Capture the cell that displays the provided text and extract its [X, Y] central coordinate. 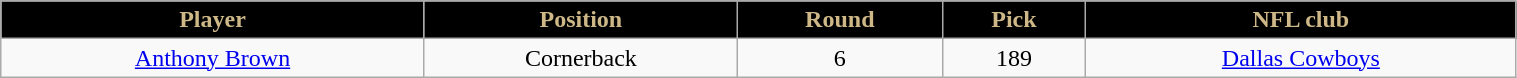
6 [840, 58]
Dallas Cowboys [1301, 58]
Player [213, 20]
Anthony Brown [213, 58]
NFL club [1301, 20]
189 [1014, 58]
Cornerback [580, 58]
Pick [1014, 20]
Position [580, 20]
Round [840, 20]
